Find where the given text appears and provide that cell's center as (x, y) coordinate. 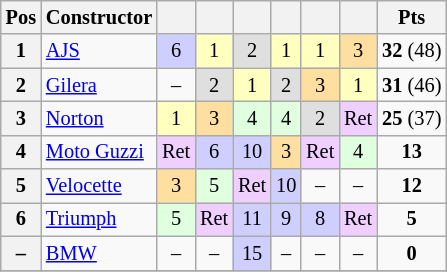
0 (412, 253)
9 (286, 219)
AJS (99, 51)
8 (320, 219)
Triumph (99, 219)
31 (46) (412, 85)
11 (252, 219)
Gilera (99, 85)
13 (412, 152)
Moto Guzzi (99, 152)
BMW (99, 253)
Pos (21, 17)
25 (37) (412, 118)
Norton (99, 118)
32 (48) (412, 51)
12 (412, 186)
Pts (412, 17)
Velocette (99, 186)
Constructor (99, 17)
15 (252, 253)
